Identify which cell holds the provided text, then report its (x, y) central coordinate. 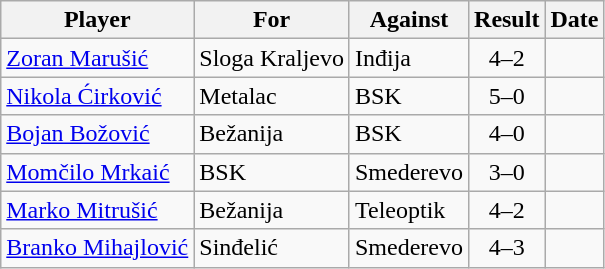
Metalac (272, 96)
4–0 (507, 134)
Marko Mitrušić (98, 210)
5–0 (507, 96)
Branko Mihajlović (98, 248)
Result (507, 20)
Zoran Marušić (98, 58)
Bojan Božović (98, 134)
Sloga Kraljevo (272, 58)
Against (408, 20)
Date (574, 20)
Nikola Ćirković (98, 96)
Inđija (408, 58)
Sinđelić (272, 248)
Player (98, 20)
Momčilo Mrkaić (98, 172)
Teleoptik (408, 210)
3–0 (507, 172)
4–3 (507, 248)
For (272, 20)
